Return the (x, y) coordinate for the center point of the cell that contains the specified text.  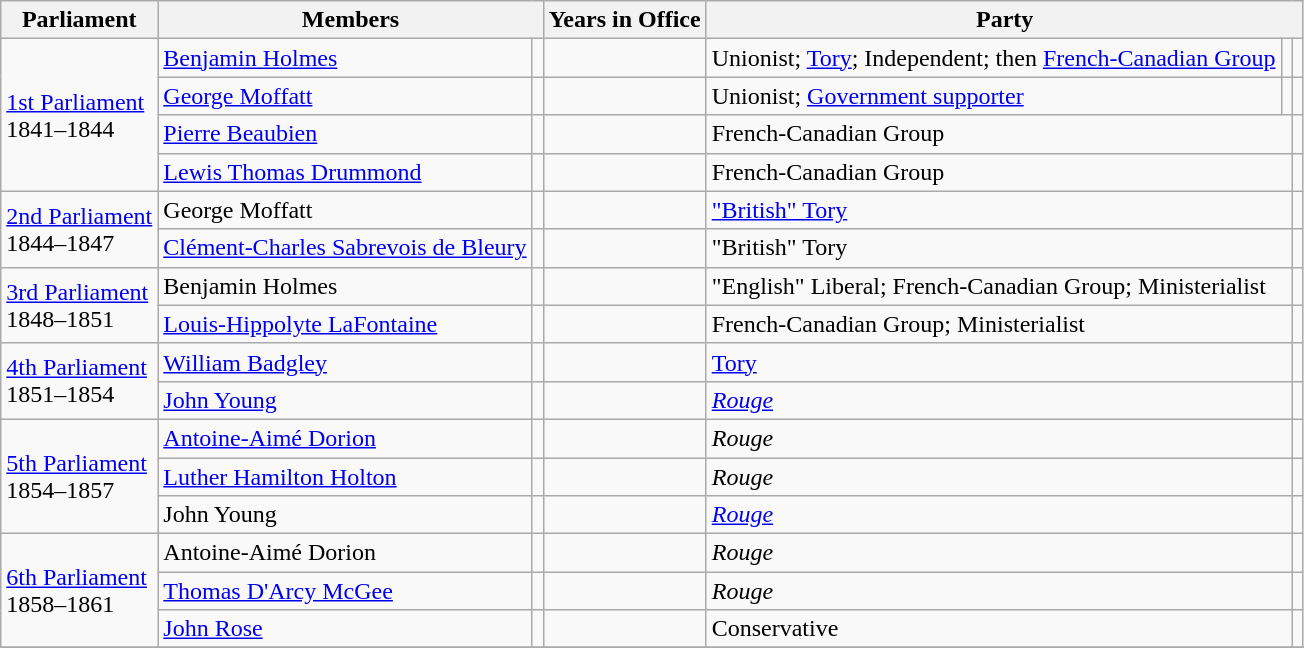
Unionist; Government supporter (994, 96)
Unionist; Tory; Independent; then French-Canadian Group (994, 58)
Years in Office (624, 20)
6th Parliament 1858–1861 (80, 591)
Clément-Charles Sabrevois de Bleury (345, 248)
Tory (999, 362)
Pierre Beaubien (345, 134)
William Badgley (345, 362)
Conservative (999, 629)
Members (350, 20)
4th Parliament 1851–1854 (80, 381)
1st Parliament1841–1844 (80, 115)
3rd Parliament 1848–1851 (80, 305)
2nd Parliament 1844–1847 (80, 229)
Thomas D'Arcy McGee (345, 591)
Louis-Hippolyte LaFontaine (345, 324)
Party (1004, 20)
"English" Liberal; French-Canadian Group; Ministerialist (999, 286)
5th Parliament 1854–1857 (80, 476)
Lewis Thomas Drummond (345, 172)
Parliament (80, 20)
Luther Hamilton Holton (345, 477)
French-Canadian Group; Ministerialist (999, 324)
John Rose (345, 629)
